Return [X, Y] of the center of cell containing provided text 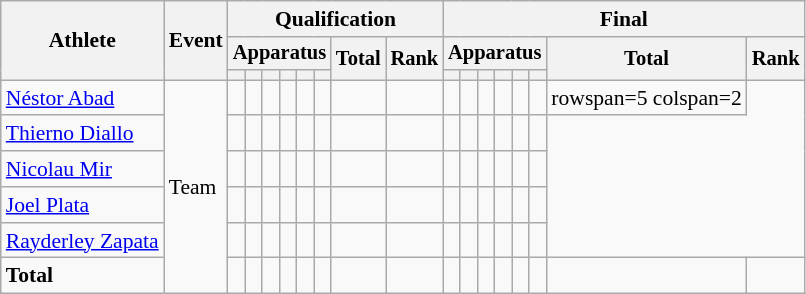
Qualification [336, 19]
Rayderley Zapata [82, 241]
Joel Plata [82, 205]
Nicolau Mir [82, 169]
Thierno Diallo [82, 134]
Team [196, 187]
rowspan=5 colspan=2 [646, 98]
Event [196, 40]
Néstor Abad [82, 98]
Final [624, 19]
Athlete [82, 40]
